From the cell containing the given text, extract its center point as (X, Y) coordinate. 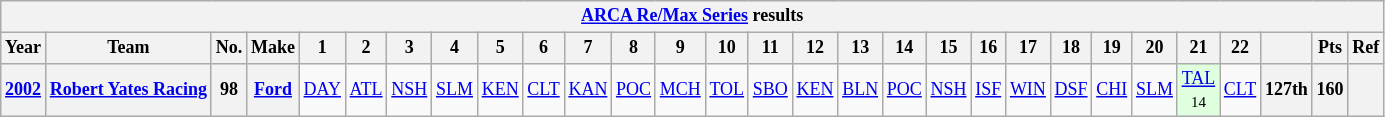
Ford (274, 90)
14 (904, 48)
DSF (1071, 90)
22 (1240, 48)
13 (860, 48)
3 (410, 48)
ISF (988, 90)
BLN (860, 90)
8 (634, 48)
1 (322, 48)
15 (948, 48)
10 (726, 48)
Ref (1366, 48)
9 (680, 48)
12 (815, 48)
Year (24, 48)
ATL (366, 90)
2002 (24, 90)
5 (500, 48)
Make (274, 48)
TOL (726, 90)
160 (1330, 90)
2 (366, 48)
CHI (1112, 90)
127th (1287, 90)
Robert Yates Racing (128, 90)
17 (1028, 48)
19 (1112, 48)
No. (228, 48)
Pts (1330, 48)
SBO (770, 90)
Team (128, 48)
4 (455, 48)
20 (1155, 48)
ARCA Re/Max Series results (692, 16)
TAL14 (1198, 90)
DAY (322, 90)
11 (770, 48)
98 (228, 90)
KAN (588, 90)
MCH (680, 90)
18 (1071, 48)
6 (544, 48)
21 (1198, 48)
WIN (1028, 90)
7 (588, 48)
16 (988, 48)
